Pinpoint the cell where the given text exists, returning its (X, Y) midpoint coordinate. 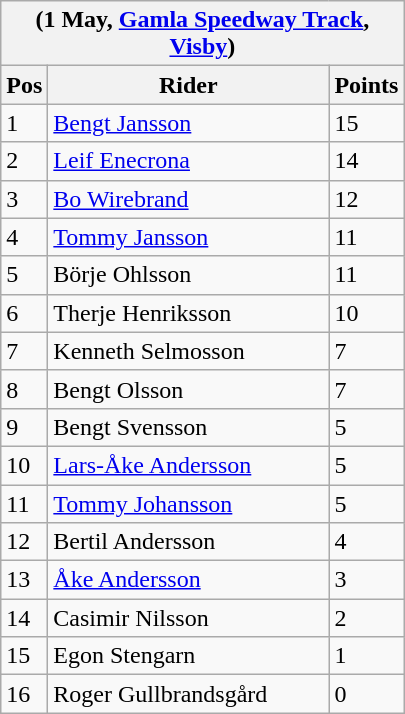
Tommy Johansson (188, 503)
Åke Andersson (188, 580)
0 (366, 694)
Therje Henriksson (188, 313)
8 (24, 389)
Lars-Åke Andersson (188, 465)
Bengt Jansson (188, 123)
Casimir Nilsson (188, 618)
9 (24, 427)
Egon Stengarn (188, 656)
Bengt Olsson (188, 389)
6 (24, 313)
Points (366, 85)
Leif Enecrona (188, 161)
Pos (24, 85)
Bengt Svensson (188, 427)
Tommy Jansson (188, 237)
Börje Ohlsson (188, 275)
Roger Gullbrandsgård (188, 694)
Bo Wirebrand (188, 199)
Kenneth Selmosson (188, 351)
Bertil Andersson (188, 542)
16 (24, 694)
(1 May, Gamla Speedway Track, Visby) (202, 34)
13 (24, 580)
Rider (188, 85)
